Detect which cell encompasses the target text, then output its [X, Y] center coordinate. 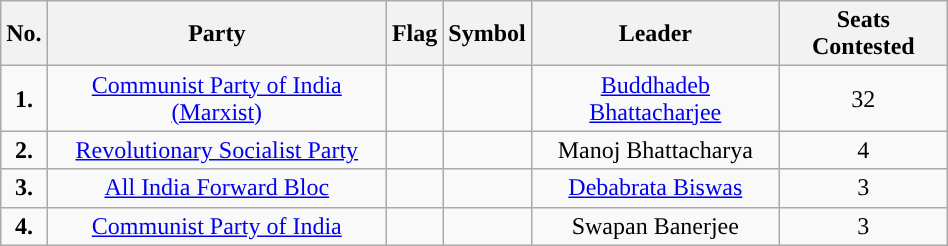
1. [24, 98]
4 [863, 150]
Leader [655, 34]
2. [24, 150]
Manoj Bhattacharya [655, 150]
4. [24, 226]
Communist Party of India [216, 226]
Symbol [487, 34]
Party [216, 34]
Debabrata Biswas [655, 188]
All India Forward Bloc [216, 188]
Swapan Banerjee [655, 226]
Flag [414, 34]
Revolutionary Socialist Party [216, 150]
Seats Contested [863, 34]
Buddhadeb Bhattacharjee [655, 98]
No. [24, 34]
32 [863, 98]
Communist Party of India (Marxist) [216, 98]
3. [24, 188]
